Capture the cell that displays the provided text and extract its (x, y) central coordinate. 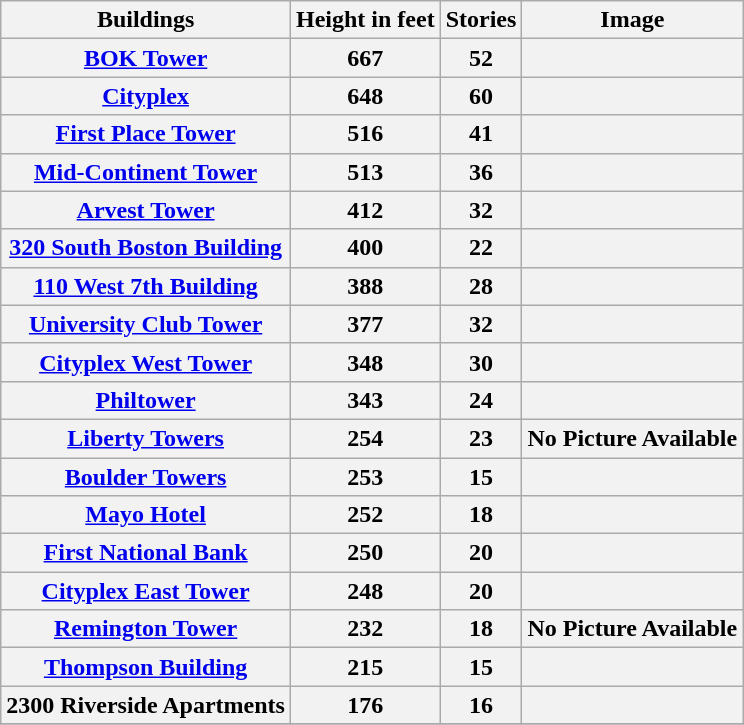
176 (365, 705)
36 (481, 172)
215 (365, 667)
377 (365, 324)
Buildings (146, 20)
30 (481, 362)
Image (632, 20)
24 (481, 400)
400 (365, 248)
253 (365, 477)
28 (481, 286)
254 (365, 438)
23 (481, 438)
2300 Riverside Apartments (146, 705)
320 South Boston Building (146, 248)
Liberty Towers (146, 438)
Stories (481, 20)
Mayo Hotel (146, 515)
52 (481, 58)
Arvest Tower (146, 210)
232 (365, 629)
Boulder Towers (146, 477)
648 (365, 96)
513 (365, 172)
412 (365, 210)
16 (481, 705)
First Place Tower (146, 134)
Cityplex East Tower (146, 591)
BOK Tower (146, 58)
First National Bank (146, 553)
516 (365, 134)
University Club Tower (146, 324)
22 (481, 248)
Philtower (146, 400)
41 (481, 134)
248 (365, 591)
60 (481, 96)
Cityplex West Tower (146, 362)
343 (365, 400)
Height in feet (365, 20)
250 (365, 553)
388 (365, 286)
Remington Tower (146, 629)
110 West 7th Building (146, 286)
Thompson Building (146, 667)
252 (365, 515)
667 (365, 58)
Cityplex (146, 96)
Mid-Continent Tower (146, 172)
348 (365, 362)
